Output the (X, Y) coordinate of the center of the cell containing the given text.  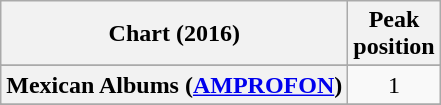
Chart (2016) (174, 34)
Mexican Albums (AMPROFON) (174, 85)
Peak position (394, 34)
1 (394, 85)
